Find where the given text appears and provide that cell's center as [x, y] coordinate. 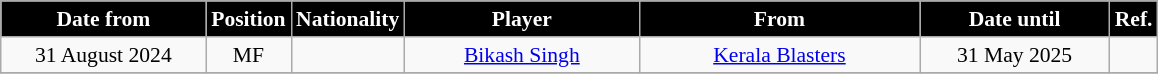
Nationality [348, 19]
Date until [1015, 19]
Kerala Blasters [779, 55]
Ref. [1134, 19]
MF [248, 55]
Date from [104, 19]
Position [248, 19]
Bikash Singh [522, 55]
Player [522, 19]
From [779, 19]
31 May 2025 [1015, 55]
31 August 2024 [104, 55]
